Pinpoint the cell where the given text exists, returning its (X, Y) midpoint coordinate. 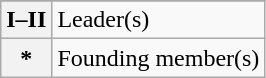
I–II (26, 20)
Founding member(s) (158, 58)
Leader(s) (158, 20)
* (26, 58)
